Determine the (x, y) coordinate at the center of the cell enclosing the given text.  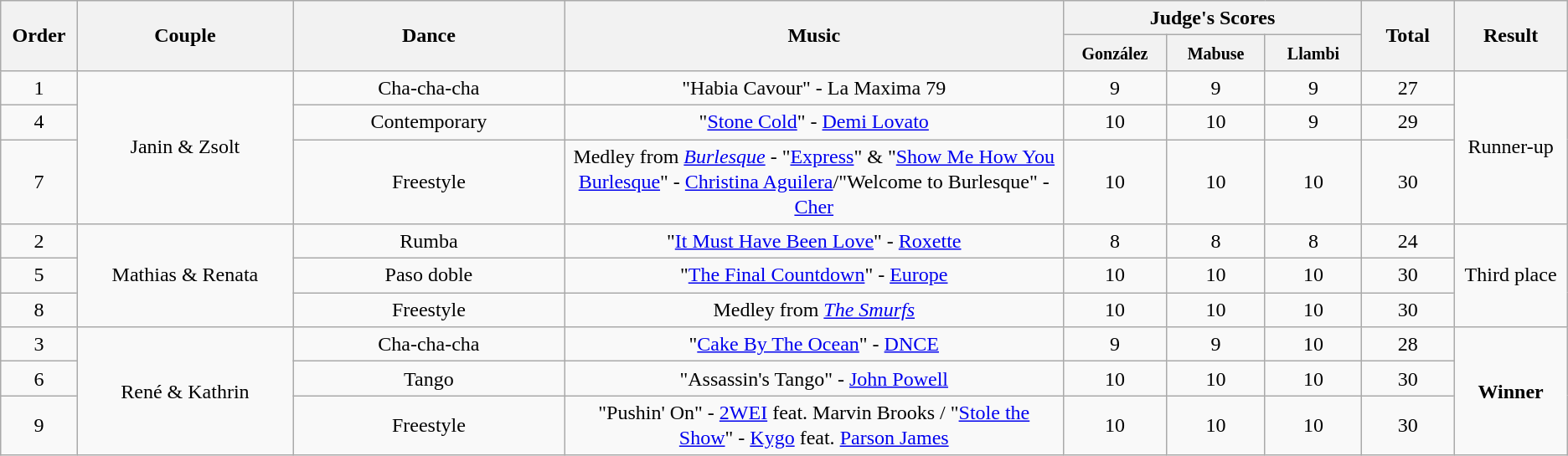
28 (1408, 345)
Paso doble (429, 276)
"Habia Cavour" - La Maxima 79 (814, 87)
Janin & Zsolt (185, 147)
Judge's Scores (1212, 18)
Dance (429, 36)
4 (39, 122)
Tango (429, 378)
7 (39, 181)
"Pushin' On" - 2WEI feat. Marvin Brooks / "Stole the Show" - Kygo feat. Parson James (814, 425)
Runner-up (1511, 147)
"It Must Have Been Love" - Roxette (814, 241)
Couple (185, 36)
Medley from Burlesque - "Express" & "Show Me How You Burlesque" - Christina Aguilera/"Welcome to Burlesque" - Cher (814, 181)
René & Kathrin (185, 392)
"Cake By The Ocean" - DNCE (814, 345)
Total (1408, 36)
3 (39, 345)
Music (814, 36)
González (1114, 54)
"The Final Countdown" - Europe (814, 276)
29 (1408, 122)
Third place (1511, 276)
5 (39, 276)
2 (39, 241)
Medley from The Smurfs (814, 310)
27 (1408, 87)
6 (39, 378)
"Assassin's Tango" - John Powell (814, 378)
Order (39, 36)
Winner (1511, 392)
Mathias & Renata (185, 276)
1 (39, 87)
Contemporary (429, 122)
24 (1408, 241)
Mabuse (1216, 54)
"Stone Cold" - Demi Lovato (814, 122)
Llambi (1313, 54)
Result (1511, 36)
Rumba (429, 241)
